Extract the (X, Y) coordinate from the center of the cell holding the provided text.  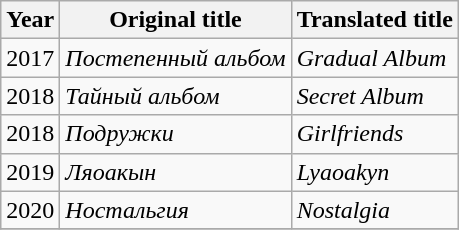
Girlfriends (374, 134)
2020 (30, 210)
Lyaoakyn (374, 172)
Original title (176, 20)
Year (30, 20)
Secret Album (374, 96)
Nostalgia (374, 210)
Translated title (374, 20)
2017 (30, 58)
Gradual Album (374, 58)
Постепенный альбом (176, 58)
Тайный альбом (176, 96)
Ностальгия (176, 210)
Ляоакын (176, 172)
Подружки (176, 134)
2019 (30, 172)
